Return [X, Y] of the center of cell containing provided text 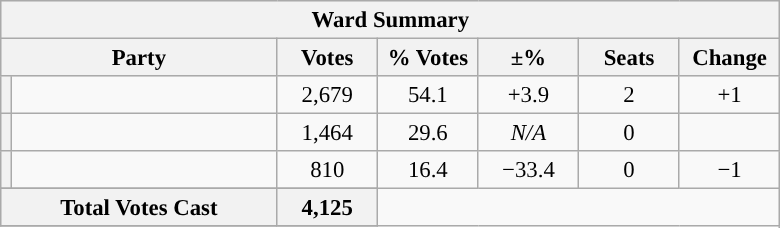
+1 [730, 95]
4,125 [328, 208]
−1 [730, 170]
1,464 [328, 133]
Votes [328, 58]
2 [630, 95]
+3.9 [528, 95]
29.6 [428, 133]
Seats [630, 58]
16.4 [428, 170]
Ward Summary [390, 20]
Change [730, 58]
810 [328, 170]
Total Votes Cast [139, 208]
2,679 [328, 95]
N/A [528, 133]
54.1 [428, 95]
Party [139, 58]
±% [528, 58]
% Votes [428, 58]
−33.4 [528, 170]
